Provide the (x, y) coordinate of the cell's center where the given text is located.  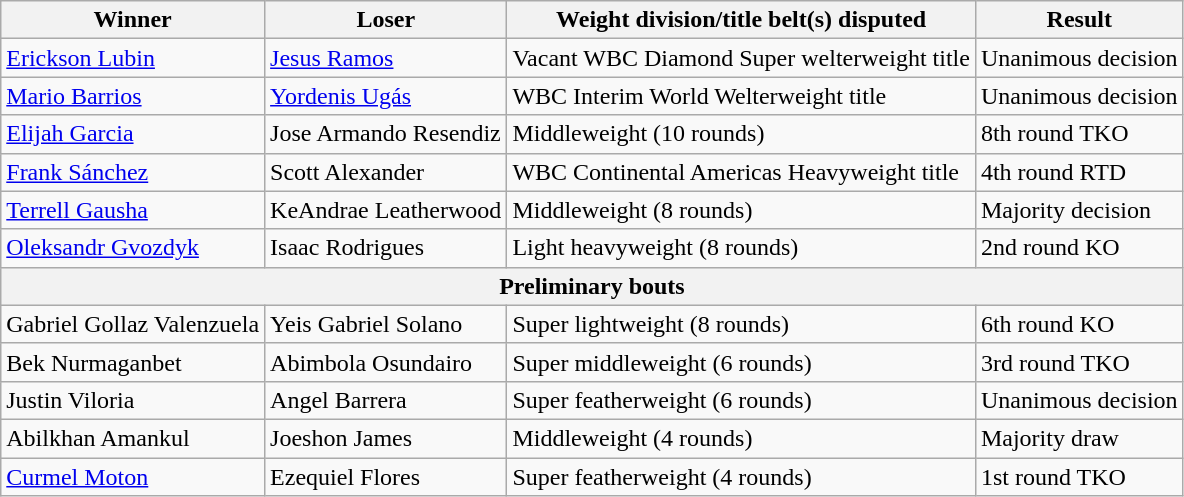
Scott Alexander (386, 172)
WBC Interim World Welterweight title (742, 96)
Light heavyweight (8 rounds) (742, 248)
Isaac Rodrigues (386, 248)
Jesus Ramos (386, 58)
Justin Viloria (133, 400)
Majority draw (1079, 438)
Yordenis Ugás (386, 96)
Yeis Gabriel Solano (386, 324)
Jose Armando Resendiz (386, 134)
Frank Sánchez (133, 172)
Oleksandr Gvozdyk (133, 248)
Weight division/title belt(s) disputed (742, 20)
Abimbola Osundairo (386, 362)
Super middleweight (6 rounds) (742, 362)
8th round TKO (1079, 134)
Joeshon James (386, 438)
Bek Nurmaganbet (133, 362)
Middleweight (8 rounds) (742, 210)
Super featherweight (6 rounds) (742, 400)
Gabriel Gollaz Valenzuela (133, 324)
Result (1079, 20)
Abilkhan Amankul (133, 438)
Angel Barrera (386, 400)
1st round TKO (1079, 477)
Super featherweight (4 rounds) (742, 477)
KeAndrae Leatherwood (386, 210)
Terrell Gausha (133, 210)
Erickson Lubin (133, 58)
Mario Barrios (133, 96)
Elijah Garcia (133, 134)
Majority decision (1079, 210)
6th round KO (1079, 324)
2nd round KO (1079, 248)
WBC Continental Americas Heavyweight title (742, 172)
Vacant WBC Diamond Super welterweight title (742, 58)
3rd round TKO (1079, 362)
Preliminary bouts (592, 286)
Middleweight (4 rounds) (742, 438)
Winner (133, 20)
4th round RTD (1079, 172)
Ezequiel Flores (386, 477)
Loser (386, 20)
Super lightweight (8 rounds) (742, 324)
Middleweight (10 rounds) (742, 134)
Curmel Moton (133, 477)
